Locate the cell with the specified text and output its [X, Y] center coordinate. 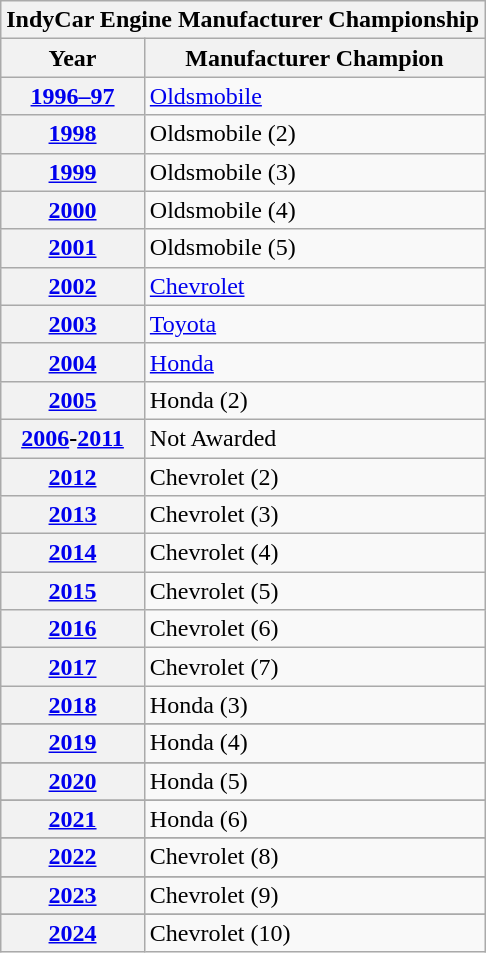
2014 [73, 553]
2020 [73, 781]
Chevrolet (9) [314, 895]
Honda (6) [314, 819]
Chevrolet [314, 286]
2021 [73, 819]
Manufacturer Champion [314, 58]
1999 [73, 172]
Chevrolet (6) [314, 629]
2005 [73, 400]
IndyCar Engine Manufacturer Championship [243, 20]
2012 [73, 477]
Chevrolet (7) [314, 667]
2018 [73, 705]
2013 [73, 515]
Oldsmobile (3) [314, 172]
2016 [73, 629]
Chevrolet (10) [314, 933]
Oldsmobile (2) [314, 134]
Chevrolet (2) [314, 477]
Not Awarded [314, 438]
Oldsmobile (4) [314, 210]
Oldsmobile [314, 96]
2024 [73, 933]
1996–97 [73, 96]
2006-2011 [73, 438]
2017 [73, 667]
2019 [73, 743]
2015 [73, 591]
Chevrolet (3) [314, 515]
Honda (4) [314, 743]
Honda [314, 362]
2002 [73, 286]
2001 [73, 248]
1998 [73, 134]
Chevrolet (8) [314, 857]
Chevrolet (5) [314, 591]
Toyota [314, 324]
2022 [73, 857]
2000 [73, 210]
Year [73, 58]
2004 [73, 362]
Chevrolet (4) [314, 553]
Oldsmobile (5) [314, 248]
Honda (5) [314, 781]
2023 [73, 895]
Honda (2) [314, 400]
Honda (3) [314, 705]
2003 [73, 324]
